Locate the cell with the specified text and output its [X, Y] center coordinate. 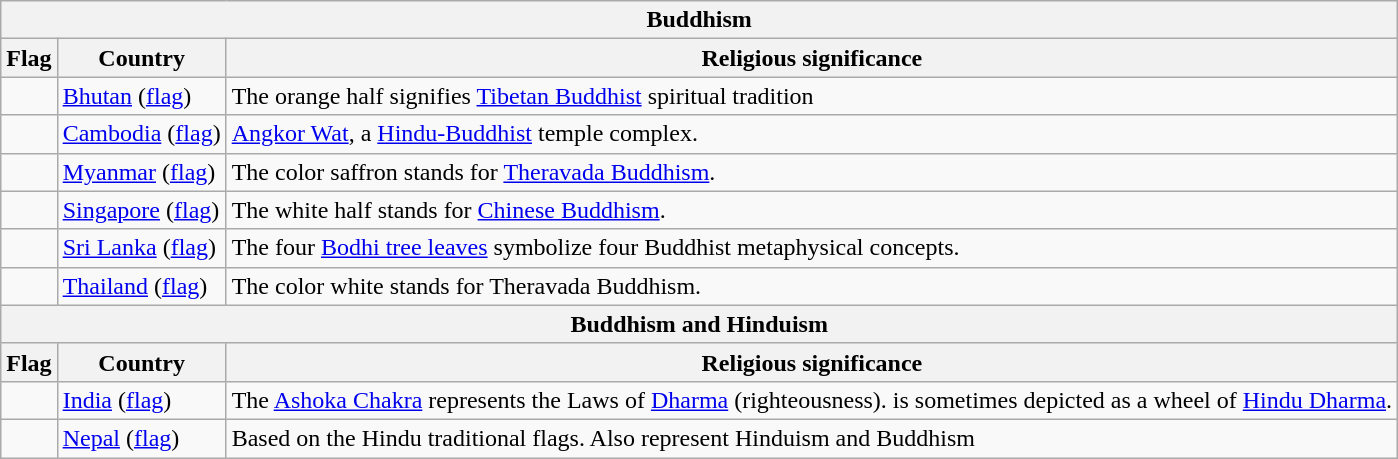
The Ashoka Chakra represents the Laws of Dharma (righteousness). is sometimes depicted as a wheel of Hindu Dharma. [812, 400]
Based on the Hindu traditional flags. Also represent Hinduism and Buddhism [812, 438]
Singapore (flag) [142, 210]
Buddhism and Hinduism [700, 324]
The color white stands for Theravada Buddhism. [812, 286]
The orange half signifies Tibetan Buddhist spiritual tradition [812, 96]
Angkor Wat, a Hindu-Buddhist temple complex. [812, 134]
Nepal (flag) [142, 438]
Buddhism [700, 20]
Bhutan (flag) [142, 96]
India (flag) [142, 400]
Myanmar (flag) [142, 172]
Sri Lanka (flag) [142, 248]
Thailand (flag) [142, 286]
The four Bodhi tree leaves symbolize four Buddhist metaphysical concepts. [812, 248]
Cambodia (flag) [142, 134]
The white half stands for Chinese Buddhism. [812, 210]
The color saffron stands for Theravada Buddhism. [812, 172]
